Provide the [x, y] coordinate of the cell's center where the given text is located.  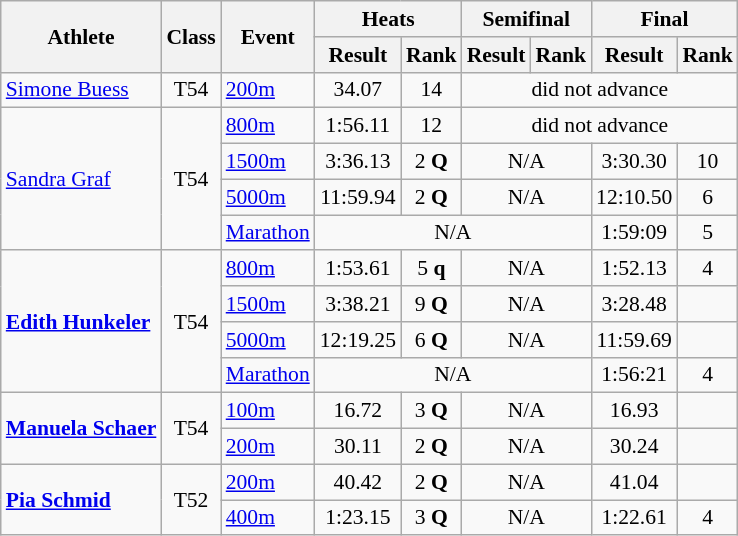
41.04 [634, 482]
3:28.48 [634, 304]
Sandra Graf [82, 179]
10 [708, 162]
3:30.30 [634, 162]
3:38.21 [358, 304]
Manuela Schaer [82, 428]
9 Q [432, 304]
1:59:09 [634, 233]
Athlete [82, 36]
Edith Hunkeler [82, 322]
3:36.13 [358, 162]
400m [268, 518]
T52 [190, 500]
12 [432, 126]
1:56:21 [634, 375]
11:59.69 [634, 340]
1:56.11 [358, 126]
1:23.15 [358, 518]
12:10.50 [634, 197]
100m [268, 411]
12:19.25 [358, 340]
Simone Buess [82, 90]
5 [708, 233]
30.24 [634, 447]
Heats [388, 19]
Final [664, 19]
14 [432, 90]
Event [268, 36]
40.42 [358, 482]
Pia Schmid [82, 500]
34.07 [358, 90]
16.93 [634, 411]
16.72 [358, 411]
6 Q [432, 340]
11:59.94 [358, 197]
5 q [432, 269]
6 [708, 197]
1:52.13 [634, 269]
30.11 [358, 447]
Semifinal [526, 19]
1:22.61 [634, 518]
1:53.61 [358, 269]
Class [190, 36]
